Return [X, Y] of the center of cell containing provided text 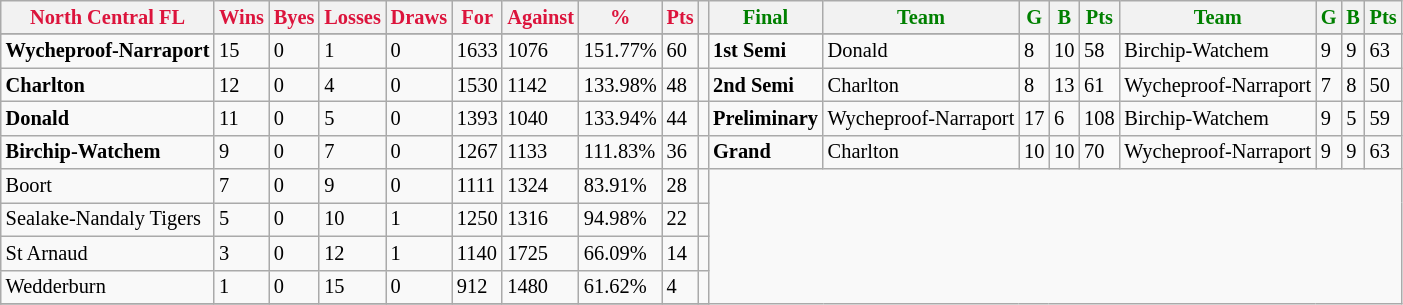
61.62% [620, 287]
22 [680, 219]
Draws [419, 17]
133.98% [620, 85]
Boort [108, 186]
48 [680, 85]
50 [1384, 85]
59 [1384, 118]
3 [242, 253]
Sealake-Nandaly Tigers [108, 219]
17 [1034, 118]
1111 [477, 186]
1530 [477, 85]
1316 [540, 219]
Byes [294, 17]
6 [1064, 118]
1133 [540, 152]
70 [1099, 152]
13 [1064, 85]
% [620, 17]
Grand [766, 152]
66.09% [620, 253]
28 [680, 186]
Wins [242, 17]
14 [680, 253]
58 [1099, 51]
36 [680, 152]
For [477, 17]
Preliminary [766, 118]
83.91% [620, 186]
1633 [477, 51]
1140 [477, 253]
2nd Semi [766, 85]
94.98% [620, 219]
133.94% [620, 118]
1480 [540, 287]
1324 [540, 186]
1040 [540, 118]
1725 [540, 253]
912 [477, 287]
1st Semi [766, 51]
44 [680, 118]
60 [680, 51]
North Central FL [108, 17]
151.77% [620, 51]
1076 [540, 51]
1250 [477, 219]
1142 [540, 85]
108 [1099, 118]
11 [242, 118]
1393 [477, 118]
61 [1099, 85]
111.83% [620, 152]
1267 [477, 152]
Losses [352, 17]
St Arnaud [108, 253]
Against [540, 17]
Final [766, 17]
Wedderburn [108, 287]
